Return [X, Y] of the center of cell containing provided text 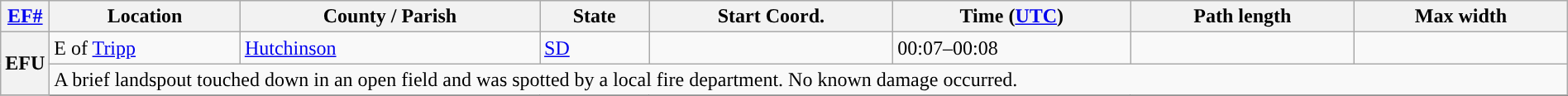
Path length [1242, 17]
Hutchinson [390, 48]
A brief landspout touched down in an open field and was spotted by a local fire department. No known damage occurred. [809, 79]
State [595, 17]
County / Parish [390, 17]
E of Tripp [146, 48]
Max width [1460, 17]
00:07–00:08 [1012, 48]
EF# [25, 17]
EFU [25, 64]
SD [595, 48]
Start Coord. [771, 17]
Location [146, 17]
Time (UTC) [1012, 17]
